Find where the given text appears and provide that cell's center as (x, y) coordinate. 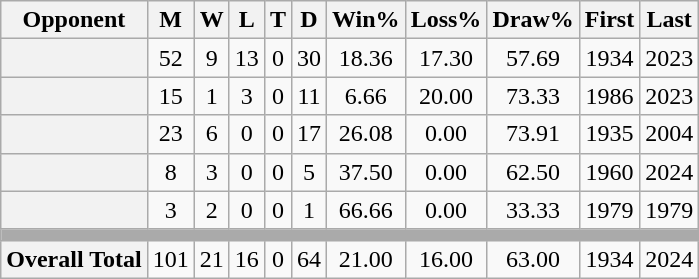
23 (170, 134)
17.30 (446, 58)
Last (670, 20)
1960 (609, 172)
73.33 (533, 96)
15 (170, 96)
66.66 (366, 210)
11 (308, 96)
1935 (609, 134)
Opponent (74, 20)
9 (212, 58)
Loss% (446, 20)
57.69 (533, 58)
30 (308, 58)
6.66 (366, 96)
L (246, 20)
13 (246, 58)
33.33 (533, 210)
62.50 (533, 172)
D (308, 20)
Win% (366, 20)
5 (308, 172)
T (278, 20)
First (609, 20)
Overall Total (74, 259)
73.91 (533, 134)
2004 (670, 134)
101 (170, 259)
21.00 (366, 259)
52 (170, 58)
6 (212, 134)
20.00 (446, 96)
1986 (609, 96)
M (170, 20)
64 (308, 259)
2 (212, 210)
16 (246, 259)
17 (308, 134)
37.50 (366, 172)
Draw% (533, 20)
18.36 (366, 58)
63.00 (533, 259)
W (212, 20)
21 (212, 259)
26.08 (366, 134)
16.00 (446, 259)
8 (170, 172)
